Extract the (X, Y) coordinate from the center of the cell holding the provided text.  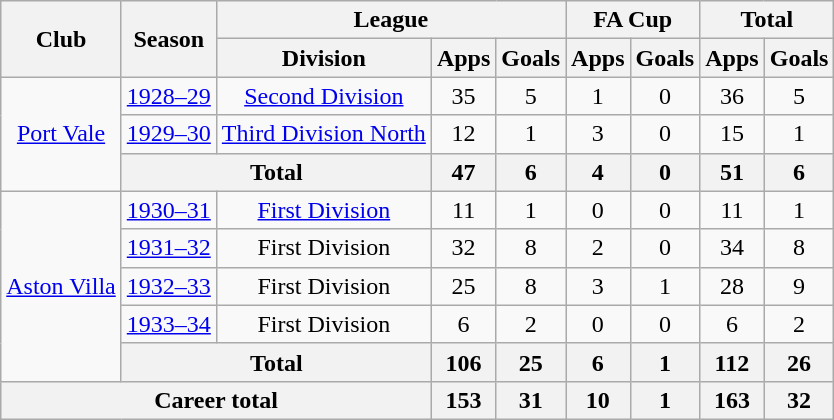
15 (732, 134)
31 (531, 400)
1933–34 (168, 324)
1930–31 (168, 210)
4 (598, 172)
Career total (216, 400)
Third Division North (324, 134)
36 (732, 96)
112 (732, 362)
1931–32 (168, 248)
1929–30 (168, 134)
106 (463, 362)
51 (732, 172)
153 (463, 400)
163 (732, 400)
Season (168, 39)
34 (732, 248)
28 (732, 286)
9 (799, 286)
10 (598, 400)
47 (463, 172)
35 (463, 96)
12 (463, 134)
26 (799, 362)
Club (62, 39)
Aston Villa (62, 286)
1932–33 (168, 286)
Division (324, 58)
Second Division (324, 96)
FA Cup (633, 20)
1928–29 (168, 96)
Port Vale (62, 134)
League (390, 20)
